Extract the [x, y] coordinate from the center of the cell holding the provided text.  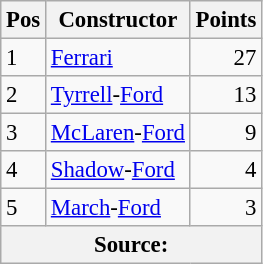
13 [226, 95]
Source: [132, 245]
Constructor [118, 20]
Shadow-Ford [118, 170]
Ferrari [118, 58]
5 [24, 208]
Points [226, 20]
1 [24, 58]
Tyrrell-Ford [118, 95]
9 [226, 133]
McLaren-Ford [118, 133]
2 [24, 95]
March-Ford [118, 208]
27 [226, 58]
Pos [24, 20]
